Pinpoint the cell where the given text exists, returning its (x, y) midpoint coordinate. 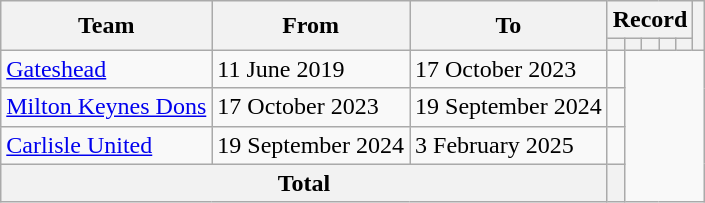
3 February 2025 (509, 145)
To (509, 26)
Total (304, 183)
From (311, 26)
Record (650, 20)
Gateshead (106, 69)
11 June 2019 (311, 69)
Milton Keynes Dons (106, 107)
Carlisle United (106, 145)
Team (106, 26)
